Scan for the cell matching the given text and deliver its [x, y] coordinate at center. 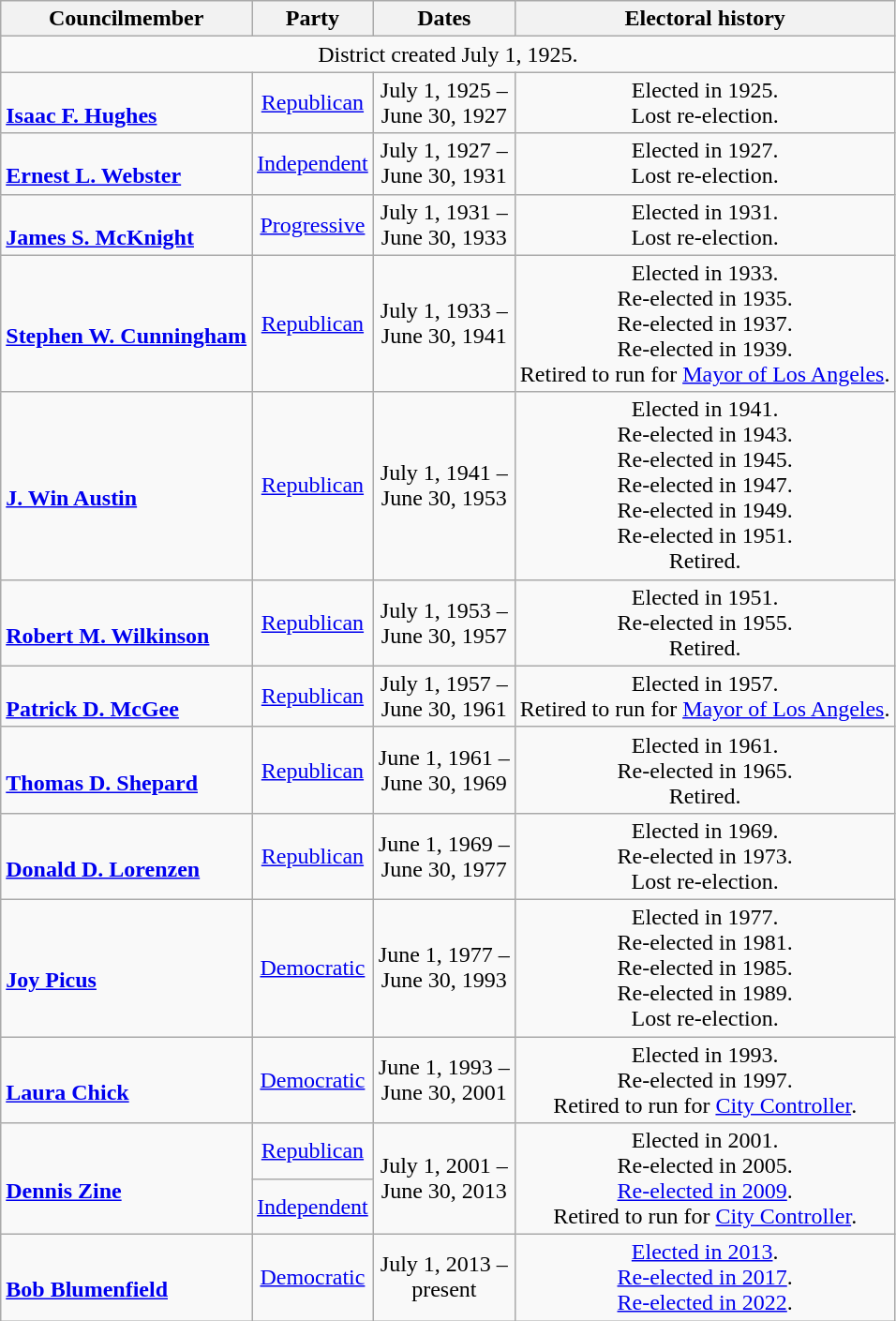
June 1, 1961 – June 30, 1969 [444, 770]
Ernest L. Webster [127, 163]
Elected in 1933. Re-elected in 1935. Re-elected in 1937. Re-elected in 1939. Retired to run for Mayor of Los Angeles. [705, 323]
July 1, 1925 – June 30, 1927 [444, 103]
June 1, 1993 – June 30, 2001 [444, 1080]
Elected in 2001. Re-elected in 2005. Re-elected in 2009. Retired to run for City Controller. [705, 1179]
July 1, 2001 – June 30, 2013 [444, 1179]
July 1, 1957 – June 30, 1961 [444, 696]
Elected in 1969. Re-elected in 1973. Lost re-election. [705, 856]
Councilmember [127, 19]
July 1, 1931 – June 30, 1933 [444, 225]
Elected in 1977. Re-elected in 1981. Re-elected in 1985. Re-elected in 1989. Lost re-election. [705, 968]
Elected in 1927. Lost re-election. [705, 163]
Elected in 1961. Re-elected in 1965. Retired. [705, 770]
June 1, 1969 – June 30, 1977 [444, 856]
Elected in 1925. Lost re-election. [705, 103]
Elected in 1993. Re-elected in 1997. Retired to run for City Controller. [705, 1080]
District created July 1, 1925. [448, 54]
July 1, 2013 –present [444, 1278]
July 1, 1941 – June 30, 1953 [444, 486]
Joy Picus [127, 968]
Electoral history [705, 19]
Patrick D. McGee [127, 696]
Stephen W. Cunningham [127, 323]
Progressive [313, 225]
Elected in 2013. Re-elected in 2017. Re-elected in 2022. [705, 1278]
Dates [444, 19]
Elected in 1951. Re-elected in 1955. Retired. [705, 623]
July 1, 1953 – June 30, 1957 [444, 623]
June 1, 1977 – June 30, 1993 [444, 968]
Isaac F. Hughes [127, 103]
Dennis Zine [127, 1179]
Robert M. Wilkinson [127, 623]
Party [313, 19]
Bob Blumenfield [127, 1278]
Donald D. Lorenzen [127, 856]
Thomas D. Shepard [127, 770]
Elected in 1957. Retired to run for Mayor of Los Angeles. [705, 696]
July 1, 1933 – June 30, 1941 [444, 323]
July 1, 1927 – June 30, 1931 [444, 163]
Elected in 1941. Re-elected in 1943. Re-elected in 1945. Re-elected in 1947. Re-elected in 1949. Re-elected in 1951. Retired. [705, 486]
Elected in 1931. Lost re-election. [705, 225]
James S. McKnight [127, 225]
J. Win Austin [127, 486]
Laura Chick [127, 1080]
